Identify which cell holds the provided text, then report its (X, Y) central coordinate. 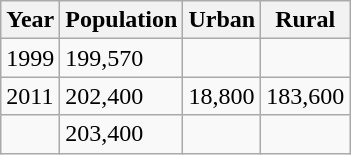
Year (30, 20)
183,600 (306, 96)
1999 (30, 58)
199,570 (122, 58)
2011 (30, 96)
Rural (306, 20)
18,800 (222, 96)
202,400 (122, 96)
Urban (222, 20)
203,400 (122, 134)
Population (122, 20)
